Detect which cell encompasses the target text, then output its [X, Y] center coordinate. 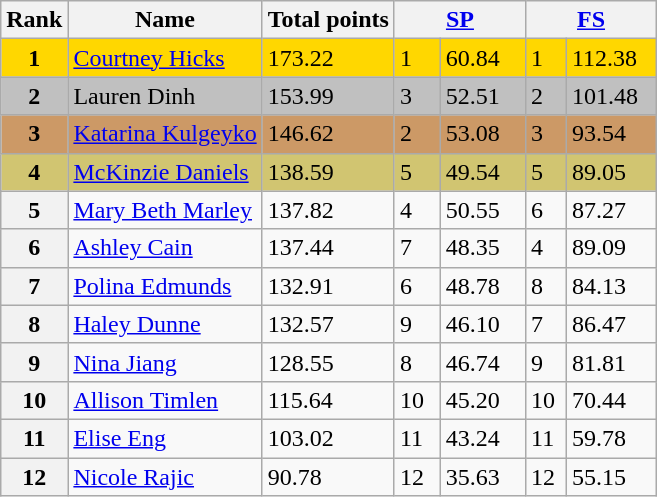
50.55 [482, 210]
Polina Edmunds [165, 286]
43.24 [482, 438]
SP [460, 20]
Haley Dunne [165, 324]
48.78 [482, 286]
103.02 [328, 438]
46.10 [482, 324]
137.82 [328, 210]
84.13 [611, 286]
112.38 [611, 58]
128.55 [328, 362]
93.54 [611, 134]
Rank [34, 20]
132.91 [328, 286]
Nicole Rajic [165, 477]
90.78 [328, 477]
35.63 [482, 477]
Mary Beth Marley [165, 210]
60.84 [482, 58]
146.62 [328, 134]
86.47 [611, 324]
McKinzie Daniels [165, 172]
49.54 [482, 172]
115.64 [328, 400]
46.74 [482, 362]
45.20 [482, 400]
FS [590, 20]
87.27 [611, 210]
138.59 [328, 172]
137.44 [328, 248]
Lauren Dinh [165, 96]
59.78 [611, 438]
153.99 [328, 96]
Courtney Hicks [165, 58]
Ashley Cain [165, 248]
Nina Jiang [165, 362]
48.35 [482, 248]
Elise Eng [165, 438]
Total points [328, 20]
Katarina Kulgeyko [165, 134]
70.44 [611, 400]
52.51 [482, 96]
89.09 [611, 248]
81.81 [611, 362]
53.08 [482, 134]
55.15 [611, 477]
173.22 [328, 58]
132.57 [328, 324]
101.48 [611, 96]
89.05 [611, 172]
Allison Timlen [165, 400]
Name [165, 20]
